Find where the given text appears and provide that cell's center as [x, y] coordinate. 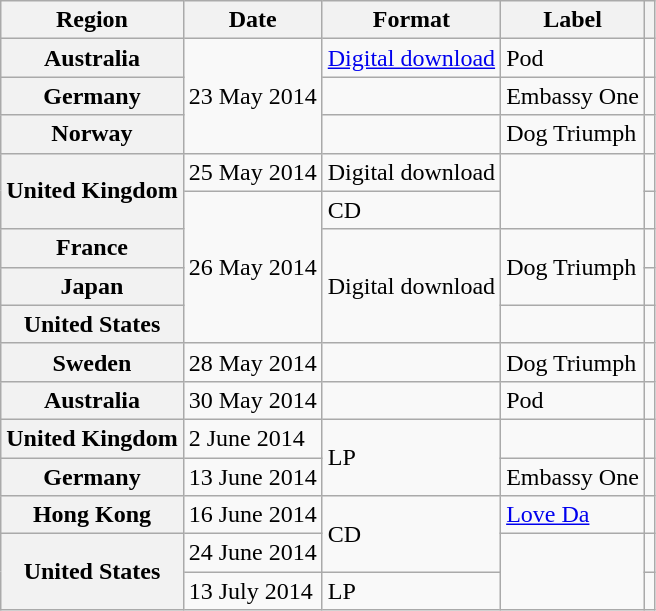
Region [92, 20]
Label [573, 20]
16 June 2014 [252, 515]
Love Da [573, 515]
25 May 2014 [252, 172]
30 May 2014 [252, 400]
13 July 2014 [252, 591]
Sweden [92, 362]
13 June 2014 [252, 477]
Norway [92, 134]
23 May 2014 [252, 96]
Date [252, 20]
Format [411, 20]
Hong Kong [92, 515]
24 June 2014 [252, 553]
2 June 2014 [252, 438]
Japan [92, 286]
France [92, 248]
28 May 2014 [252, 362]
26 May 2014 [252, 267]
